From the cell containing the given text, extract its center point as (x, y) coordinate. 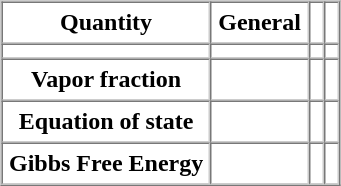
Quantity (106, 23)
Gibbs Free Energy (106, 163)
Vapor fraction (106, 79)
Equation of state (106, 121)
General (260, 23)
